Capture the cell that displays the provided text and extract its (X, Y) central coordinate. 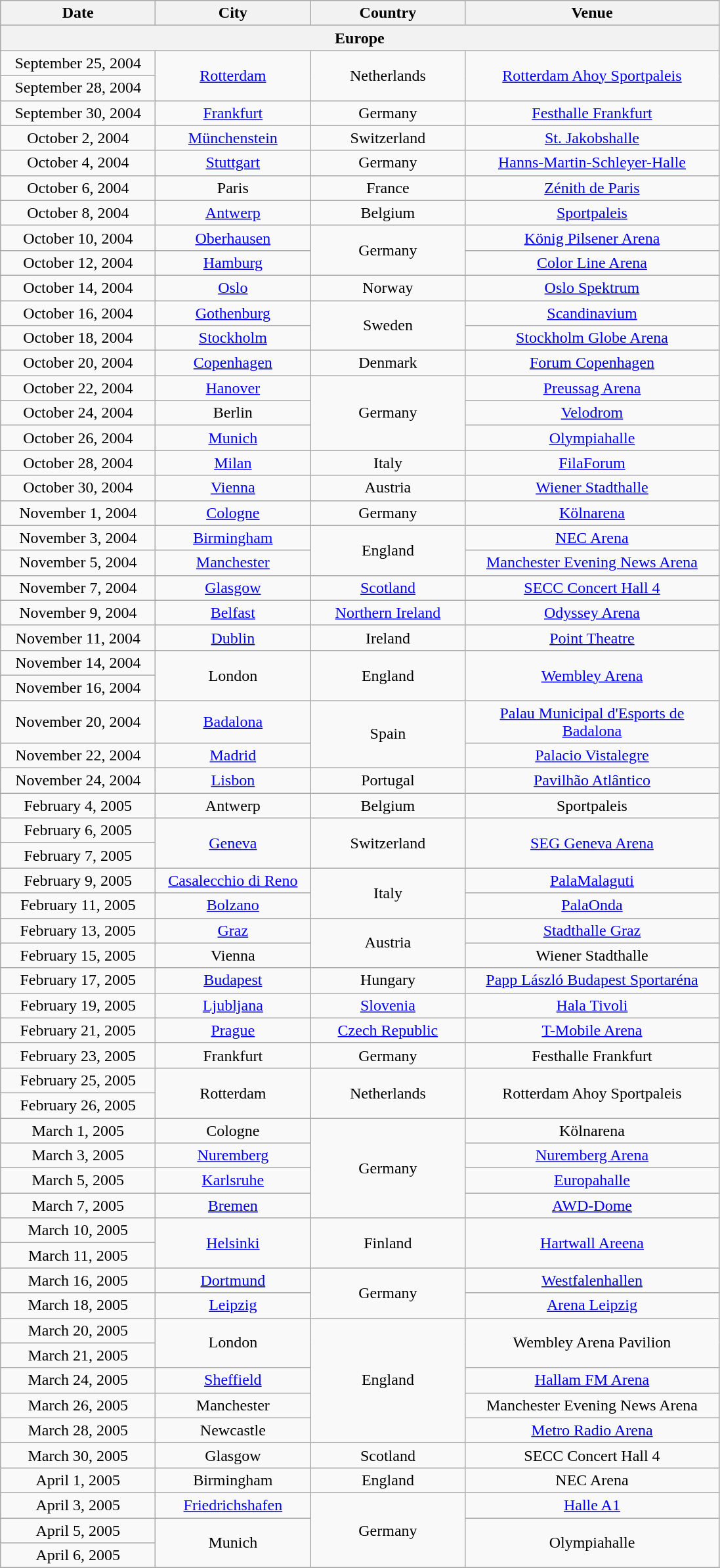
Spain (388, 734)
Hallam FM Arena (592, 1380)
November 20, 2004 (78, 721)
Madrid (233, 756)
March 30, 2005 (78, 1455)
October 30, 2004 (78, 488)
September 28, 2004 (78, 88)
PalaOnda (592, 905)
Casalecchio di Reno (233, 881)
Graz (233, 930)
Berlin (233, 413)
Palau Municipal d'Esports de Badalona (592, 721)
February 25, 2005 (78, 1080)
Point Theatre (592, 638)
October 12, 2004 (78, 263)
February 13, 2005 (78, 930)
Gothenburg (233, 313)
Westfalenhallen (592, 1280)
Northern Ireland (388, 613)
March 16, 2005 (78, 1280)
Hala Tivoli (592, 1005)
October 20, 2004 (78, 363)
Sweden (388, 326)
Finland (388, 1243)
Norway (388, 288)
February 7, 2005 (78, 856)
Ireland (388, 638)
February 9, 2005 (78, 881)
Zénith de Paris (592, 188)
Odyssey Arena (592, 613)
Hartwall Areena (592, 1243)
Hanns-Martin-Schleyer-Halle (592, 163)
November 24, 2004 (78, 781)
Europahalle (592, 1181)
Bremen (233, 1206)
Stadthalle Graz (592, 930)
February 19, 2005 (78, 1005)
Sheffield (233, 1380)
Prague (233, 1030)
Oslo (233, 288)
October 16, 2004 (78, 313)
Karlsruhe (233, 1181)
February 23, 2005 (78, 1055)
November 5, 2004 (78, 563)
Stockholm (233, 338)
February 26, 2005 (78, 1105)
Badalona (233, 721)
Preussag Arena (592, 388)
Europe (360, 38)
March 24, 2005 (78, 1380)
October 22, 2004 (78, 388)
February 21, 2005 (78, 1030)
February 15, 2005 (78, 955)
November 9, 2004 (78, 613)
Newcastle (233, 1430)
February 4, 2005 (78, 806)
Leipzig (233, 1305)
Lisbon (233, 781)
March 3, 2005 (78, 1156)
October 8, 2004 (78, 213)
Forum Copenhagen (592, 363)
Bolzano (233, 905)
March 11, 2005 (78, 1255)
March 1, 2005 (78, 1130)
Stuttgart (233, 163)
November 7, 2004 (78, 588)
St. Jakobshalle (592, 138)
March 10, 2005 (78, 1230)
Helsinki (233, 1243)
Dublin (233, 638)
October 10, 2004 (78, 238)
October 14, 2004 (78, 288)
April 6, 2005 (78, 1556)
October 2, 2004 (78, 138)
Dortmund (233, 1280)
Papp László Budapest Sportaréna (592, 980)
February 11, 2005 (78, 905)
Hamburg (233, 263)
November 14, 2004 (78, 663)
Metro Radio Arena (592, 1430)
France (388, 188)
Wembley Arena Pavilion (592, 1343)
Venue (592, 13)
March 28, 2005 (78, 1430)
April 1, 2005 (78, 1480)
Arena Leipzig (592, 1305)
October 4, 2004 (78, 163)
FilaForum (592, 463)
Münchenstein (233, 138)
Slovenia (388, 1005)
February 6, 2005 (78, 831)
April 5, 2005 (78, 1531)
September 30, 2004 (78, 113)
Ljubljana (233, 1005)
October 6, 2004 (78, 188)
March 26, 2005 (78, 1405)
Color Line Arena (592, 263)
November 3, 2004 (78, 538)
Belfast (233, 613)
Oberhausen (233, 238)
October 24, 2004 (78, 413)
March 7, 2005 (78, 1206)
Denmark (388, 363)
Halle A1 (592, 1505)
T-Mobile Arena (592, 1030)
AWD-Dome (592, 1206)
Nuremberg Arena (592, 1156)
Wembley Arena (592, 675)
Portugal (388, 781)
Pavilhão Atlântico (592, 781)
November 16, 2004 (78, 687)
March 18, 2005 (78, 1305)
March 5, 2005 (78, 1181)
November 1, 2004 (78, 513)
König Pilsener Arena (592, 238)
October 28, 2004 (78, 463)
SEG Geneva Arena (592, 843)
April 3, 2005 (78, 1505)
Copenhagen (233, 363)
Czech Republic (388, 1030)
Country (388, 13)
Nuremberg (233, 1156)
Milan (233, 463)
Paris (233, 188)
October 18, 2004 (78, 338)
Velodrom (592, 413)
Date (78, 13)
March 21, 2005 (78, 1355)
Hanover (233, 388)
October 26, 2004 (78, 438)
Palacio Vistalegre (592, 756)
Friedrichshafen (233, 1505)
March 20, 2005 (78, 1330)
Hungary (388, 980)
City (233, 13)
Budapest (233, 980)
September 25, 2004 (78, 63)
Scandinavium (592, 313)
Stockholm Globe Arena (592, 338)
November 11, 2004 (78, 638)
February 17, 2005 (78, 980)
November 22, 2004 (78, 756)
Oslo Spektrum (592, 288)
PalaMalaguti (592, 881)
Geneva (233, 843)
